Capture the cell that displays the provided text and extract its (X, Y) central coordinate. 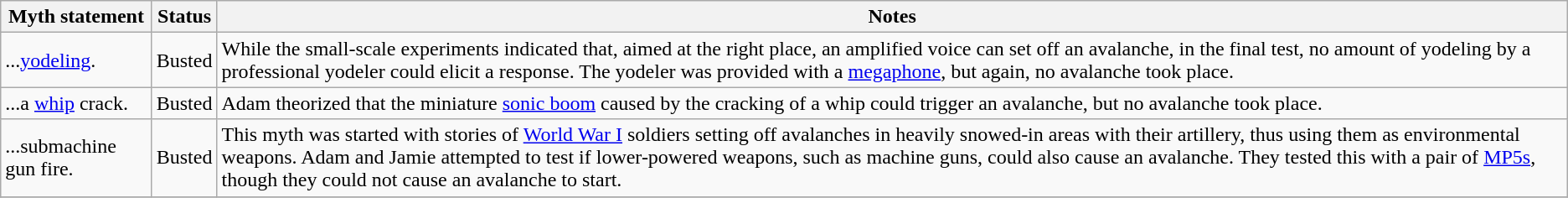
Adam theorized that the miniature sonic boom caused by the cracking of a whip could trigger an avalanche, but no avalanche took place. (892, 103)
...submachine gun fire. (76, 158)
Status (184, 17)
...a whip crack. (76, 103)
Notes (892, 17)
Myth statement (76, 17)
...yodeling. (76, 60)
